Find where the given text appears and provide that cell's center as (x, y) coordinate. 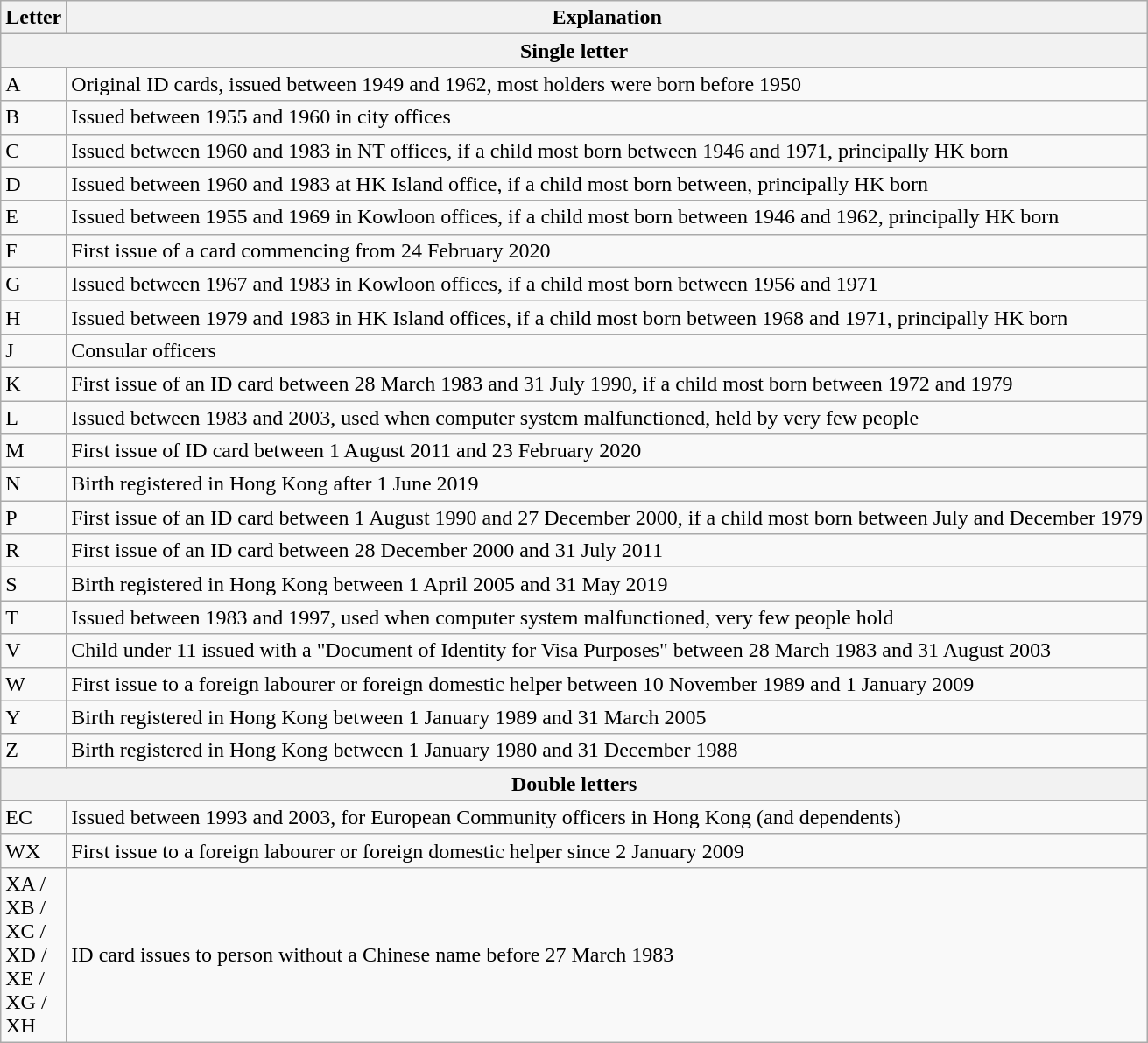
Z (33, 751)
D (33, 184)
C (33, 151)
ID card issues to person without a Chinese name before 27 March 1983 (608, 955)
Birth registered in Hong Kong between 1 January 1989 and 31 March 2005 (608, 717)
B (33, 117)
Birth registered in Hong Kong between 1 April 2005 and 31 May 2019 (608, 584)
T (33, 617)
Original ID cards, issued between 1949 and 1962, most holders were born before 1950 (608, 84)
F (33, 250)
Birth registered in Hong Kong after 1 June 2019 (608, 484)
Consular officers (608, 350)
M (33, 451)
V (33, 651)
First issue of an ID card between 28 March 1983 and 31 July 1990, if a child most born between 1972 and 1979 (608, 384)
G (33, 284)
Issued between 1979 and 1983 in HK Island offices, if a child most born between 1968 and 1971, principally HK born (608, 317)
Single letter (574, 51)
N (33, 484)
L (33, 418)
H (33, 317)
R (33, 551)
Issued between 1960 and 1983 in NT offices, if a child most born between 1946 and 1971, principally HK born (608, 151)
Issued between 1983 and 2003, used when computer system malfunctioned, held by very few people (608, 418)
Issued between 1967 and 1983 in Kowloon offices, if a child most born between 1956 and 1971 (608, 284)
A (33, 84)
Issued between 1955 and 1969 in Kowloon offices, if a child most born between 1946 and 1962, principally HK born (608, 217)
Issued between 1983 and 1997, used when computer system malfunctioned, very few people hold (608, 617)
Y (33, 717)
WX (33, 850)
Child under 11 issued with a "Document of Identity for Visa Purposes" between 28 March 1983 and 31 August 2003 (608, 651)
EC (33, 817)
Double letters (574, 784)
P (33, 518)
W (33, 684)
First issue to a foreign labourer or foreign domestic helper between 10 November 1989 and 1 January 2009 (608, 684)
First issue of an ID card between 28 December 2000 and 31 July 2011 (608, 551)
Issued between 1960 and 1983 at HK Island office, if a child most born between, principally HK born (608, 184)
Letter (33, 18)
XA / XB / XC / XD / XE / XG / XH (33, 955)
Issued between 1993 and 2003, for European Community officers in Hong Kong (and dependents) (608, 817)
E (33, 217)
K (33, 384)
Birth registered in Hong Kong between 1 January 1980 and 31 December 1988 (608, 751)
First issue of ID card between 1 August 2011 and 23 February 2020 (608, 451)
Issued between 1955 and 1960 in city offices (608, 117)
First issue to a foreign labourer or foreign domestic helper since 2 January 2009 (608, 850)
First issue of a card commencing from 24 February 2020 (608, 250)
J (33, 350)
Explanation (608, 18)
First issue of an ID card between 1 August 1990 and 27 December 2000, if a child most born between July and December 1979 (608, 518)
S (33, 584)
